Pinpoint the cell where the given text exists, returning its [X, Y] midpoint coordinate. 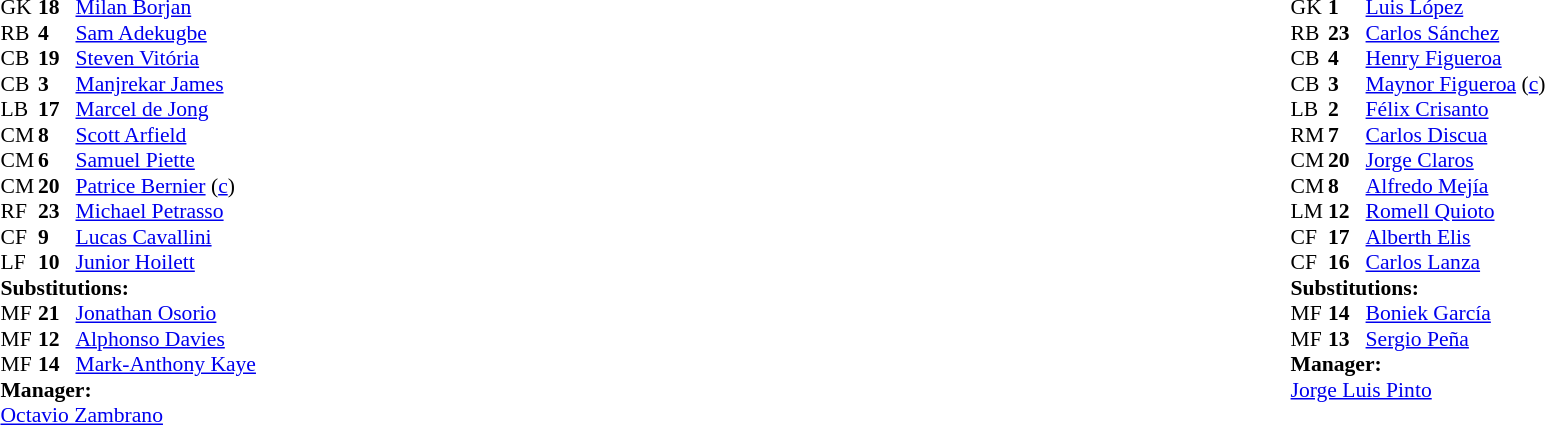
Scott Arfield [166, 135]
9 [57, 237]
21 [57, 313]
19 [57, 59]
Steven Vitória [166, 59]
RM [1310, 135]
7 [1347, 135]
Substitutions: [128, 288]
Alphonso Davies [166, 339]
2 [1347, 109]
Patrice Bernier (c) [166, 186]
Sam Adekugbe [166, 33]
Manager: [128, 390]
Lucas Cavallini [166, 237]
Junior Hoilett [166, 263]
16 [1347, 263]
RF [19, 211]
Marcel de Jong [166, 109]
Michael Petrasso [166, 211]
Manjrekar James [166, 84]
Jonathan Osorio [166, 313]
Mark-Anthony Kaye [166, 365]
Samuel Piette [166, 161]
6 [57, 161]
13 [1347, 339]
LM [1310, 211]
10 [57, 263]
LF [19, 263]
